For the text-containing cell, return its midpoint in [X, Y] coordinate format. 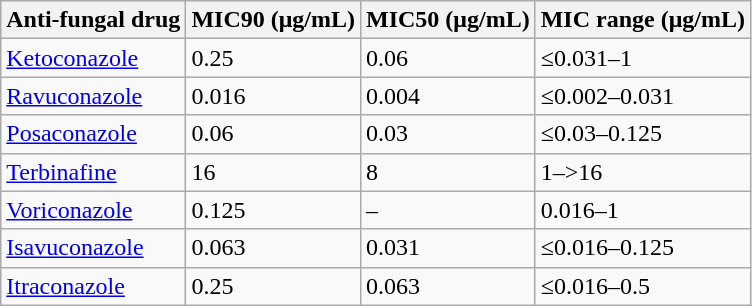
Terbinafine [94, 172]
MIC range (μg/mL) [642, 20]
0.016–1 [642, 210]
0.016 [274, 96]
Posaconazole [94, 134]
1–>16 [642, 172]
Itraconazole [94, 286]
0.125 [274, 210]
≤0.002–0.031 [642, 96]
Voriconazole [94, 210]
≤0.016–0.5 [642, 286]
≤0.031–1 [642, 58]
8 [448, 172]
≤0.03–0.125 [642, 134]
0.004 [448, 96]
≤0.016–0.125 [642, 248]
MIC50 (μg/mL) [448, 20]
Ravuconazole [94, 96]
16 [274, 172]
Isavuconazole [94, 248]
Anti-fungal drug [94, 20]
0.031 [448, 248]
– [448, 210]
0.03 [448, 134]
MIC90 (μg/mL) [274, 20]
Ketoconazole [94, 58]
